Output the (x, y) coordinate of the center of the cell containing the given text.  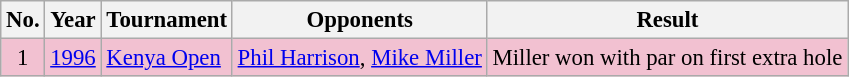
Kenya Open (166, 58)
Result (667, 20)
1996 (73, 58)
Miller won with par on first extra hole (667, 58)
No. (23, 20)
Opponents (360, 20)
Tournament (166, 20)
Year (73, 20)
1 (23, 58)
Phil Harrison, Mike Miller (360, 58)
